Output the (X, Y) coordinate of the center of the cell containing the given text.  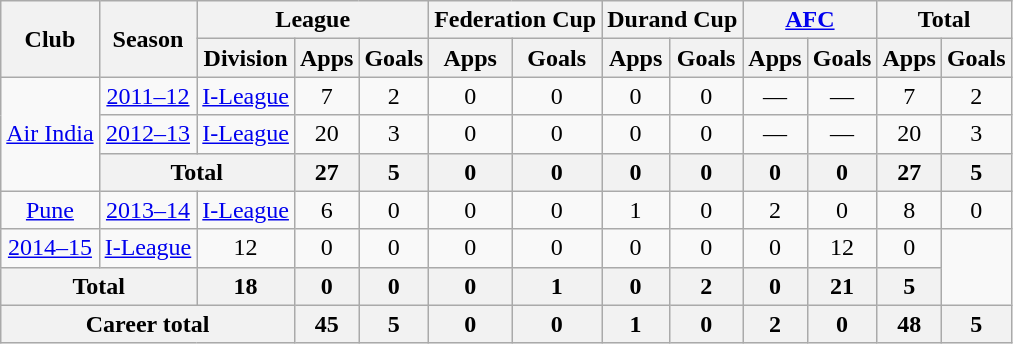
Season (148, 39)
2013–14 (148, 210)
Pune (50, 210)
48 (909, 324)
8 (909, 210)
Durand Cup (672, 20)
18 (246, 286)
Division (246, 58)
Air India (50, 134)
Club (50, 39)
Federation Cup (516, 20)
AFC (810, 20)
2012–13 (148, 134)
Career total (148, 324)
2011–12 (148, 96)
League (313, 20)
21 (842, 286)
6 (326, 210)
45 (326, 324)
2014–15 (50, 248)
